Scan for the cell matching the given text and deliver its [X, Y] coordinate at center. 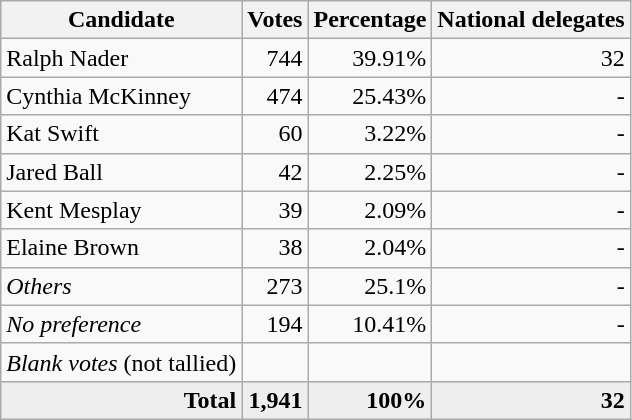
No preference [122, 324]
38 [275, 248]
Kent Mesplay [122, 210]
744 [275, 58]
25.43% [370, 96]
Total [122, 400]
194 [275, 324]
39.91% [370, 58]
Candidate [122, 20]
2.25% [370, 172]
100% [370, 400]
Cynthia McKinney [122, 96]
1,941 [275, 400]
Jared Ball [122, 172]
39 [275, 210]
Percentage [370, 20]
474 [275, 96]
273 [275, 286]
60 [275, 134]
Blank votes (not tallied) [122, 362]
Kat Swift [122, 134]
10.41% [370, 324]
Ralph Nader [122, 58]
2.04% [370, 248]
3.22% [370, 134]
Others [122, 286]
National delegates [531, 20]
42 [275, 172]
25.1% [370, 286]
Votes [275, 20]
2.09% [370, 210]
Elaine Brown [122, 248]
